From the cell containing the given text, extract its center point as (X, Y) coordinate. 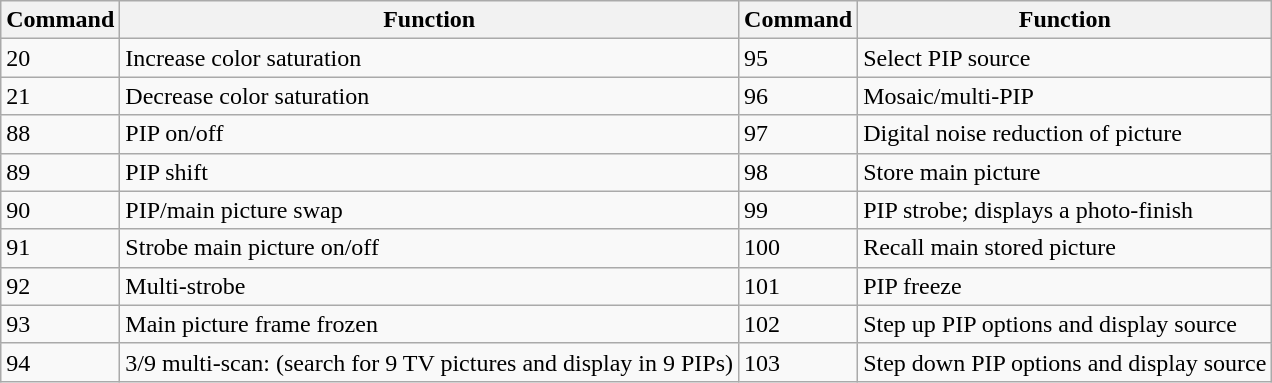
100 (798, 248)
Decrease color saturation (430, 96)
93 (60, 324)
97 (798, 134)
Select PIP source (1065, 58)
Strobe main picture on/off (430, 248)
3/9 multi-scan: (search for 9 TV pictures and display in 9 PIPs) (430, 362)
Step up PIP options and display source (1065, 324)
95 (798, 58)
PIP strobe; displays a photo-finish (1065, 210)
94 (60, 362)
98 (798, 172)
92 (60, 286)
103 (798, 362)
Mosaic/multi-PIP (1065, 96)
101 (798, 286)
21 (60, 96)
Store main picture (1065, 172)
88 (60, 134)
Main picture frame frozen (430, 324)
Multi-strobe (430, 286)
PIP/main picture swap (430, 210)
91 (60, 248)
PIP shift (430, 172)
Increase color saturation (430, 58)
Step down PIP options and display source (1065, 362)
20 (60, 58)
PIP on/off (430, 134)
PIP freeze (1065, 286)
99 (798, 210)
102 (798, 324)
Recall main stored picture (1065, 248)
90 (60, 210)
Digital noise reduction of picture (1065, 134)
96 (798, 96)
89 (60, 172)
